Pinpoint the cell where the given text exists, returning its (x, y) midpoint coordinate. 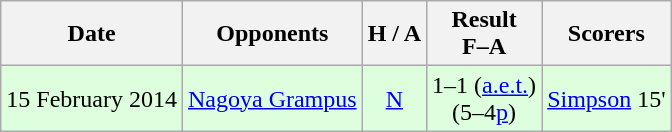
Simpson 15' (606, 98)
1–1 (a.e.t.)(5–4p) (484, 98)
N (394, 98)
Nagoya Grampus (272, 98)
15 February 2014 (92, 98)
Opponents (272, 34)
H / A (394, 34)
ResultF–A (484, 34)
Date (92, 34)
Scorers (606, 34)
